Search for the cell housing the specified text and yield its [x, y] center coordinate. 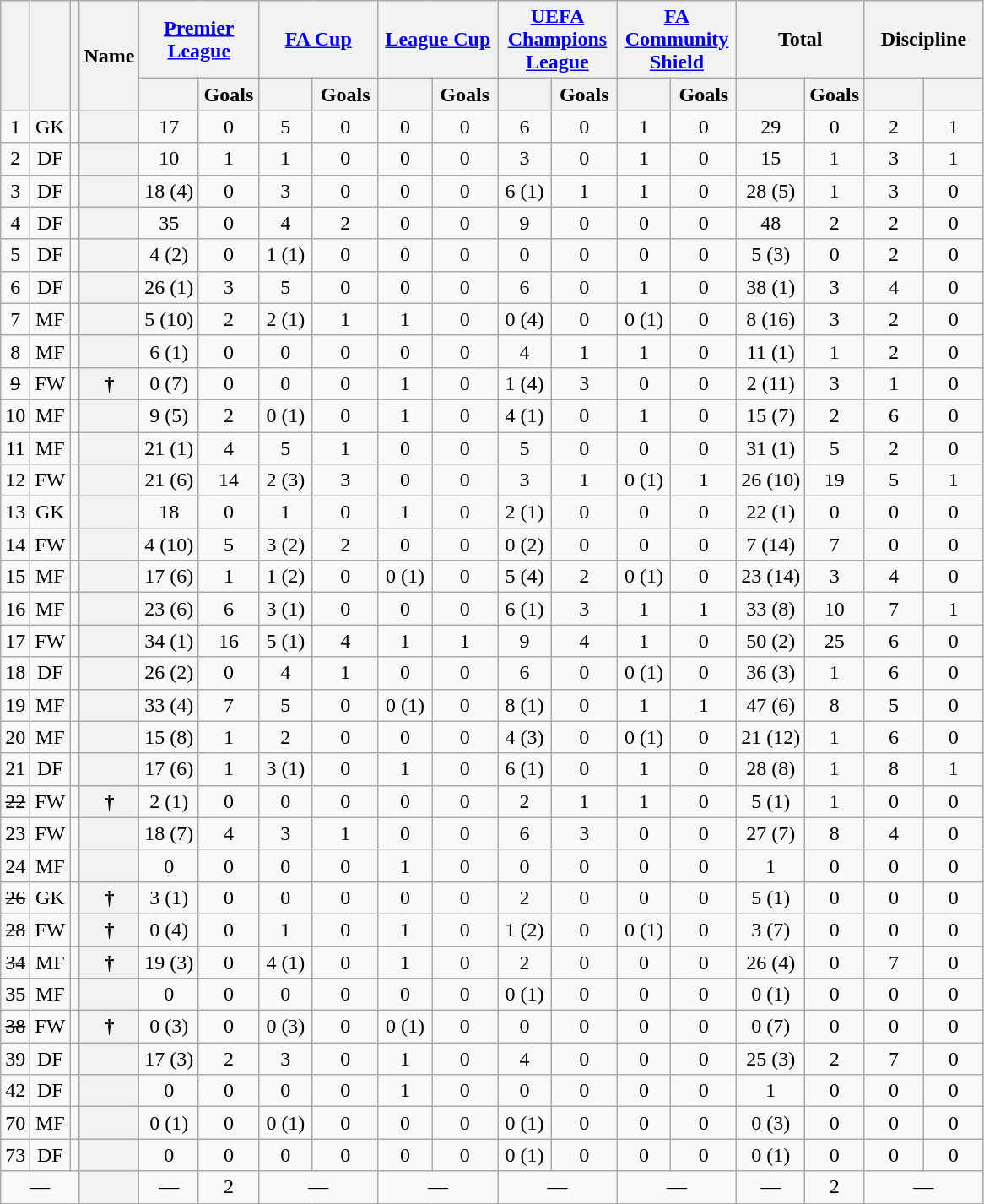
12 [15, 480]
27 (7) [771, 833]
4 (2) [169, 255]
FA Cup [319, 40]
26 [15, 898]
5 (4) [525, 577]
50 (2) [771, 641]
38 [15, 1027]
28 (5) [771, 191]
48 [771, 223]
15 (8) [169, 737]
13 [15, 513]
4 (10) [169, 545]
8 (1) [525, 705]
24 [15, 865]
21 [15, 769]
70 [15, 1123]
25 [835, 641]
23 (6) [169, 609]
22 [15, 801]
1 (1) [286, 255]
29 [771, 127]
20 [15, 737]
Name [110, 56]
2 (3) [286, 480]
26 (1) [169, 287]
5 (10) [169, 319]
23 [15, 833]
3 (7) [771, 930]
38 (1) [771, 287]
39 [15, 1059]
33 (4) [169, 705]
26 (10) [771, 480]
11 (1) [771, 351]
2 (11) [771, 383]
15 (7) [771, 415]
Discipline [924, 40]
47 (6) [771, 705]
4 (3) [525, 737]
22 (1) [771, 513]
21 (12) [771, 737]
5 (3) [771, 255]
UEFA Champions League [558, 40]
3 (2) [286, 545]
11 [15, 448]
Total [800, 40]
31 (1) [771, 448]
League Cup [438, 40]
26 (4) [771, 962]
21 (1) [169, 448]
36 (3) [771, 673]
Premier League [199, 40]
28 [15, 930]
26 (2) [169, 673]
42 [15, 1091]
17 (3) [169, 1059]
73 [15, 1155]
23 (14) [771, 577]
1 (4) [525, 383]
19 (3) [169, 962]
0 (2) [525, 545]
34 [15, 962]
21 (6) [169, 480]
8 (16) [771, 319]
FA Community Shield [677, 40]
9 (5) [169, 415]
25 (3) [771, 1059]
34 (1) [169, 641]
33 (8) [771, 609]
18 (7) [169, 833]
18 (4) [169, 191]
7 (14) [771, 545]
28 (8) [771, 769]
